Determine the (X, Y) coordinate at the center of the cell enclosing the given text.  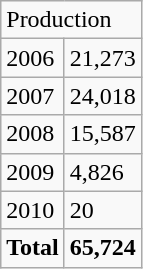
2006 (33, 58)
2010 (33, 210)
24,018 (102, 96)
15,587 (102, 134)
Total (33, 248)
21,273 (102, 58)
2009 (33, 172)
2007 (33, 96)
20 (102, 210)
65,724 (102, 248)
Production (72, 20)
2008 (33, 134)
4,826 (102, 172)
